From the cell containing the given text, extract its center point as (x, y) coordinate. 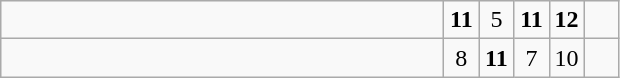
8 (462, 58)
7 (532, 58)
10 (566, 58)
5 (496, 20)
12 (566, 20)
